Locate the cell with the specified text and output its [X, Y] center coordinate. 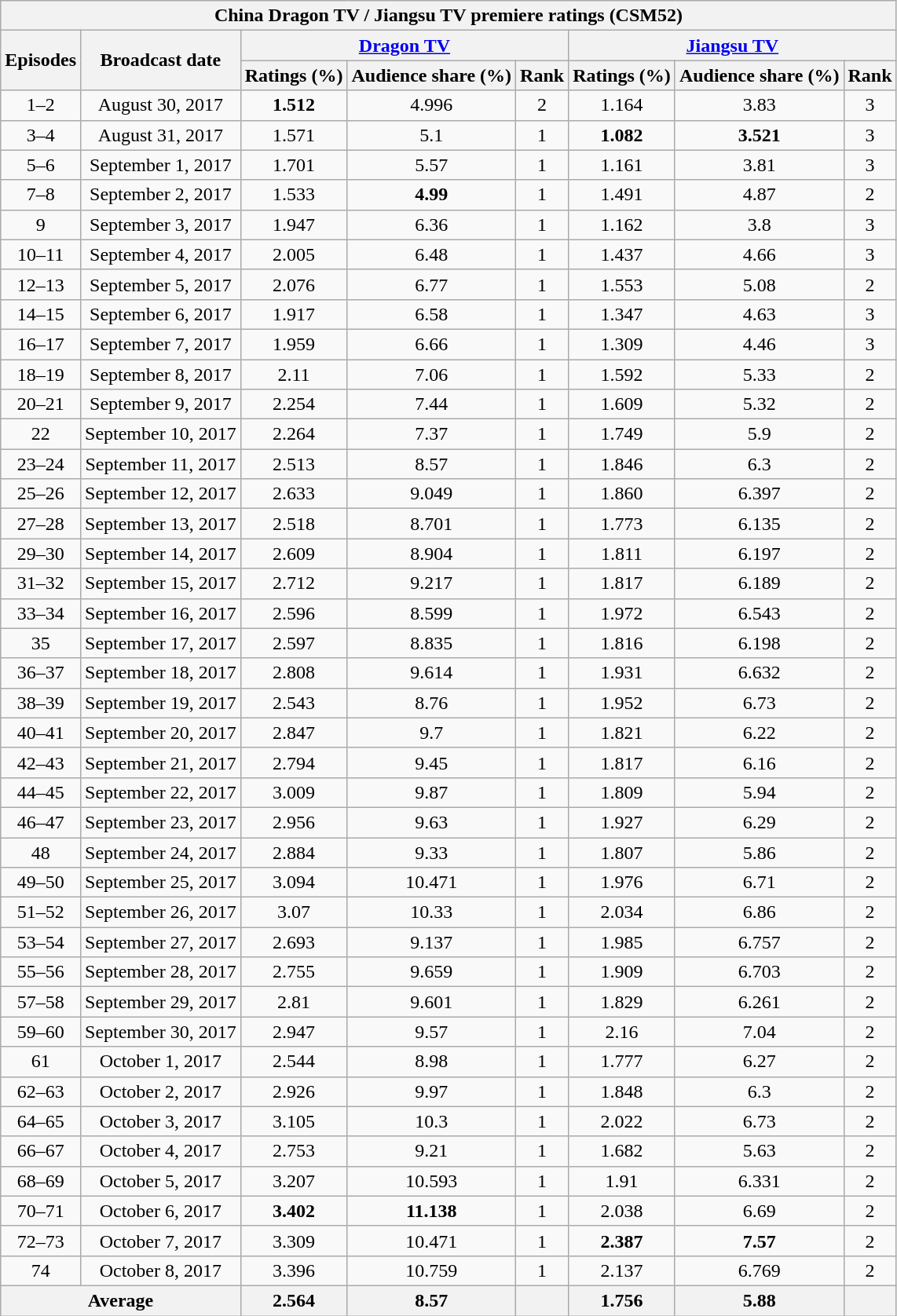
66–67 [41, 1151]
9.63 [432, 822]
1.931 [622, 673]
6.48 [432, 254]
1.756 [622, 1300]
6.58 [432, 314]
5.08 [759, 284]
1.976 [622, 883]
2.947 [294, 1032]
1.749 [622, 434]
1.985 [622, 942]
11.138 [432, 1211]
22 [41, 434]
September 6, 2017 [161, 314]
9.049 [432, 494]
10.593 [432, 1181]
9.87 [432, 792]
Jiangsu TV [732, 46]
October 5, 2017 [161, 1181]
1.512 [294, 105]
8.701 [432, 524]
September 27, 2017 [161, 942]
3.309 [294, 1241]
2.518 [294, 524]
1.811 [622, 554]
23–24 [41, 464]
September 2, 2017 [161, 195]
September 18, 2017 [161, 673]
2.387 [622, 1241]
September 8, 2017 [161, 375]
September 26, 2017 [161, 912]
5.94 [759, 792]
1.682 [622, 1151]
5.33 [759, 375]
1.91 [622, 1181]
2.596 [294, 613]
6.757 [759, 942]
3.81 [759, 165]
3.207 [294, 1181]
6.27 [759, 1062]
1.947 [294, 225]
1.816 [622, 643]
1.701 [294, 165]
1.927 [622, 822]
46–47 [41, 822]
Episodes [41, 60]
1.809 [622, 792]
September 23, 2017 [161, 822]
36–37 [41, 673]
September 15, 2017 [161, 583]
59–60 [41, 1032]
2.254 [294, 404]
8.599 [432, 613]
Average [121, 1300]
27–28 [41, 524]
October 6, 2017 [161, 1211]
3.105 [294, 1121]
9.21 [432, 1151]
18–19 [41, 375]
1.917 [294, 314]
6.769 [759, 1270]
2.794 [294, 762]
August 31, 2017 [161, 135]
6.69 [759, 1211]
October 2, 2017 [161, 1091]
2.847 [294, 733]
2.808 [294, 673]
1.821 [622, 733]
1.533 [294, 195]
2.712 [294, 583]
4.996 [432, 105]
1.162 [622, 225]
4.46 [759, 344]
Broadcast date [161, 60]
1.829 [622, 1002]
33–34 [41, 613]
2.693 [294, 942]
9.33 [432, 852]
September 29, 2017 [161, 1002]
9.57 [432, 1032]
October 1, 2017 [161, 1062]
20–21 [41, 404]
5.86 [759, 852]
64–65 [41, 1121]
2.16 [622, 1032]
6.198 [759, 643]
51–52 [41, 912]
14–15 [41, 314]
4.66 [759, 254]
6.543 [759, 613]
6.397 [759, 494]
4.87 [759, 195]
29–30 [41, 554]
1.592 [622, 375]
2.926 [294, 1091]
6.261 [759, 1002]
6.22 [759, 733]
38–39 [41, 703]
1.164 [622, 105]
57–58 [41, 1002]
8.98 [432, 1062]
September 24, 2017 [161, 852]
2.544 [294, 1062]
3.8 [759, 225]
2.076 [294, 284]
1.846 [622, 464]
September 14, 2017 [161, 554]
5.88 [759, 1300]
2.564 [294, 1300]
1.860 [622, 494]
8.76 [432, 703]
6.16 [759, 762]
3.094 [294, 883]
70–71 [41, 1211]
1.952 [622, 703]
10.759 [432, 1270]
8.904 [432, 554]
1.571 [294, 135]
49–50 [41, 883]
7.57 [759, 1241]
2.038 [622, 1211]
9.97 [432, 1091]
7.06 [432, 375]
9.7 [432, 733]
September 13, 2017 [161, 524]
31–32 [41, 583]
October 8, 2017 [161, 1270]
6.197 [759, 554]
68–69 [41, 1181]
1.437 [622, 254]
2.034 [622, 912]
2.264 [294, 434]
5.32 [759, 404]
6.189 [759, 583]
2.753 [294, 1151]
6.703 [759, 972]
2.022 [622, 1121]
7.44 [432, 404]
8.835 [432, 643]
9.601 [432, 1002]
2.609 [294, 554]
September 19, 2017 [161, 703]
1.773 [622, 524]
6.135 [759, 524]
September 16, 2017 [161, 613]
7–8 [41, 195]
16–17 [41, 344]
1.161 [622, 165]
China Dragon TV / Jiangsu TV premiere ratings (CSM52) [449, 16]
5.57 [432, 165]
Dragon TV [404, 46]
2.11 [294, 375]
40–41 [41, 733]
74 [41, 1270]
4.99 [432, 195]
2.513 [294, 464]
2.81 [294, 1002]
September 21, 2017 [161, 762]
42–43 [41, 762]
1.347 [622, 314]
1.959 [294, 344]
1.609 [622, 404]
9.217 [432, 583]
7.04 [759, 1032]
October 4, 2017 [161, 1151]
September 28, 2017 [161, 972]
35 [41, 643]
September 3, 2017 [161, 225]
6.331 [759, 1181]
9.659 [432, 972]
2.543 [294, 703]
1.848 [622, 1091]
1.807 [622, 852]
53–54 [41, 942]
44–45 [41, 792]
7.37 [432, 434]
10.33 [432, 912]
61 [41, 1062]
2.956 [294, 822]
2.005 [294, 254]
September 22, 2017 [161, 792]
1.909 [622, 972]
4.63 [759, 314]
3.521 [759, 135]
6.36 [432, 225]
September 30, 2017 [161, 1032]
48 [41, 852]
2.633 [294, 494]
3.009 [294, 792]
October 3, 2017 [161, 1121]
10–11 [41, 254]
September 11, 2017 [161, 464]
1.309 [622, 344]
September 20, 2017 [161, 733]
September 4, 2017 [161, 254]
3.396 [294, 1270]
September 17, 2017 [161, 643]
10.3 [432, 1121]
August 30, 2017 [161, 105]
9.45 [432, 762]
September 5, 2017 [161, 284]
2.755 [294, 972]
1.553 [622, 284]
1–2 [41, 105]
72–73 [41, 1241]
September 25, 2017 [161, 883]
25–26 [41, 494]
September 9, 2017 [161, 404]
62–63 [41, 1091]
6.66 [432, 344]
6.632 [759, 673]
5.1 [432, 135]
9.614 [432, 673]
5.63 [759, 1151]
9.137 [432, 942]
3.07 [294, 912]
2.137 [622, 1270]
6.77 [432, 284]
1.082 [622, 135]
3.402 [294, 1211]
6.86 [759, 912]
55–56 [41, 972]
1.972 [622, 613]
5–6 [41, 165]
6.29 [759, 822]
1.777 [622, 1062]
September 12, 2017 [161, 494]
October 7, 2017 [161, 1241]
5.9 [759, 434]
September 7, 2017 [161, 344]
12–13 [41, 284]
6.71 [759, 883]
2.597 [294, 643]
September 10, 2017 [161, 434]
3.83 [759, 105]
September 1, 2017 [161, 165]
3–4 [41, 135]
1.491 [622, 195]
2.884 [294, 852]
9 [41, 225]
